Identify which cell holds the provided text, then report its (X, Y) central coordinate. 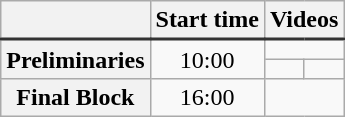
Final Block (76, 97)
16:00 (207, 97)
Preliminaries (76, 60)
Videos (304, 20)
Start time (207, 20)
10:00 (207, 60)
